Capture the cell that displays the provided text and extract its (X, Y) central coordinate. 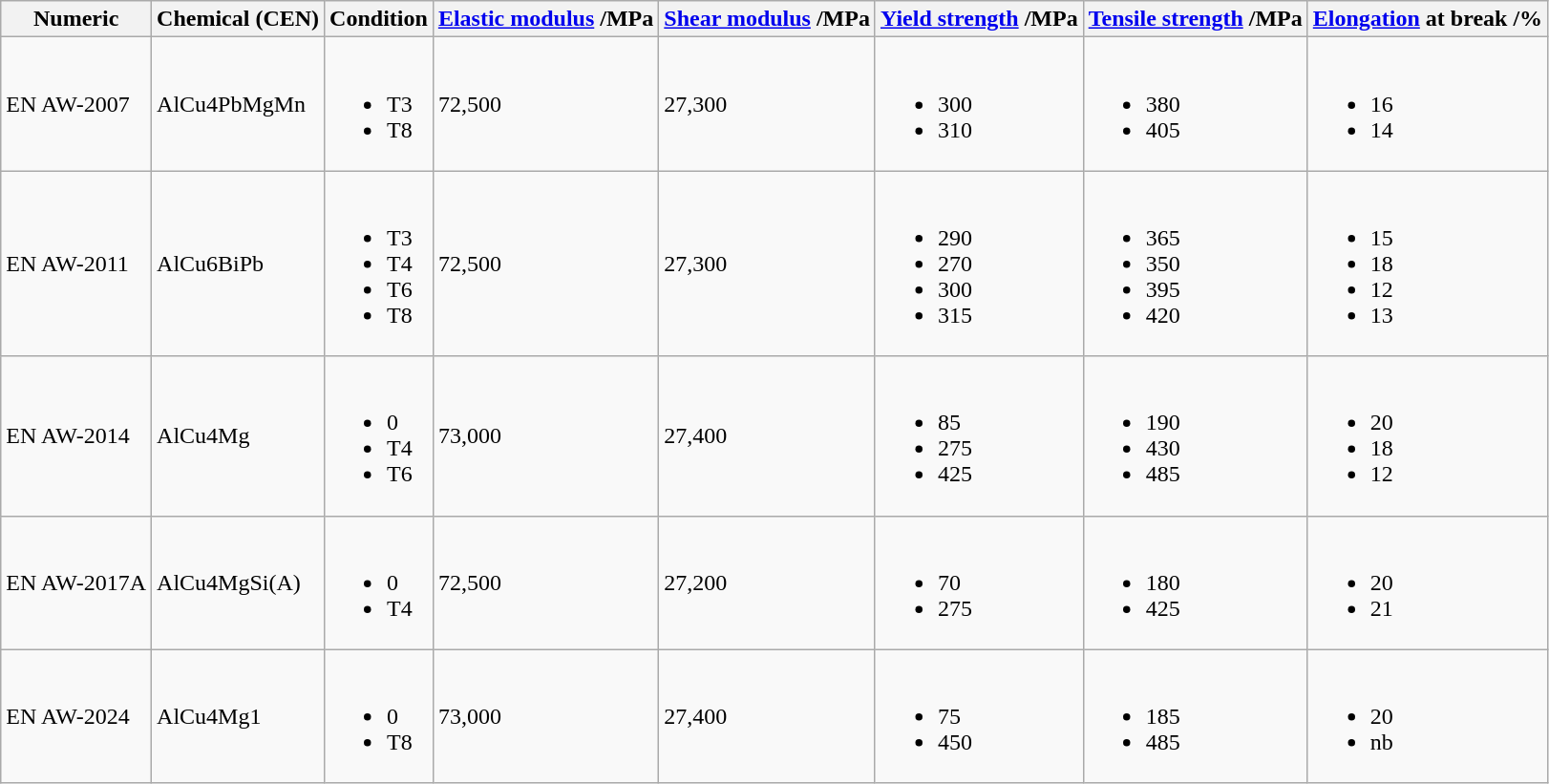
85275425 (979, 435)
20nb (1427, 716)
AlCu4Mg (239, 435)
190430485 (1196, 435)
300310 (979, 104)
201812 (1427, 435)
Tensile strength /MPa (1196, 19)
EN AW-2007 (76, 104)
Yield strength /MPa (979, 19)
EN AW-2014 (76, 435)
Chemical (CEN) (239, 19)
EN AW-2024 (76, 716)
Condition (379, 19)
AlCu4PbMgMn (239, 104)
380405 (1196, 104)
27,200 (768, 583)
Shear modulus /MPa (768, 19)
185485 (1196, 716)
AlCu6BiPb (239, 264)
0T4 (379, 583)
1614 (1427, 104)
Numeric (76, 19)
365350395420 (1196, 264)
2021 (1427, 583)
180425 (1196, 583)
0T4T6 (379, 435)
AlCu4Mg1 (239, 716)
EN AW-2017A (76, 583)
EN AW-2011 (76, 264)
0T8 (379, 716)
T3T4T6T8 (379, 264)
AlCu4MgSi(A) (239, 583)
15181213 (1427, 264)
290270300315 (979, 264)
Elongation at break /% (1427, 19)
Elastic modulus /MPa (545, 19)
T3T8 (379, 104)
75450 (979, 716)
70275 (979, 583)
